Detect which cell encompasses the target text, then output its (X, Y) center coordinate. 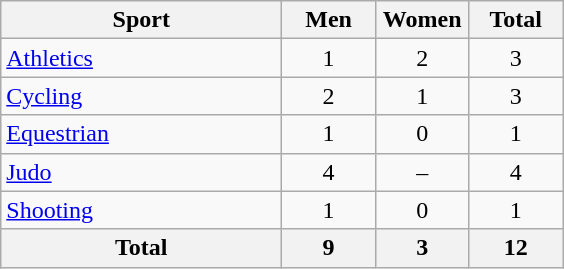
Athletics (142, 58)
Equestrian (142, 134)
Cycling (142, 96)
Men (329, 20)
Shooting (142, 210)
9 (329, 248)
Women (422, 20)
12 (516, 248)
Judo (142, 172)
Sport (142, 20)
– (422, 172)
